Determine the [x, y] coordinate at the center of the cell enclosing the given text.  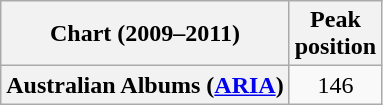
Australian Albums (ARIA) [145, 85]
Chart (2009–2011) [145, 34]
146 [335, 85]
Peakposition [335, 34]
